From the cell containing the given text, extract its center point as [x, y] coordinate. 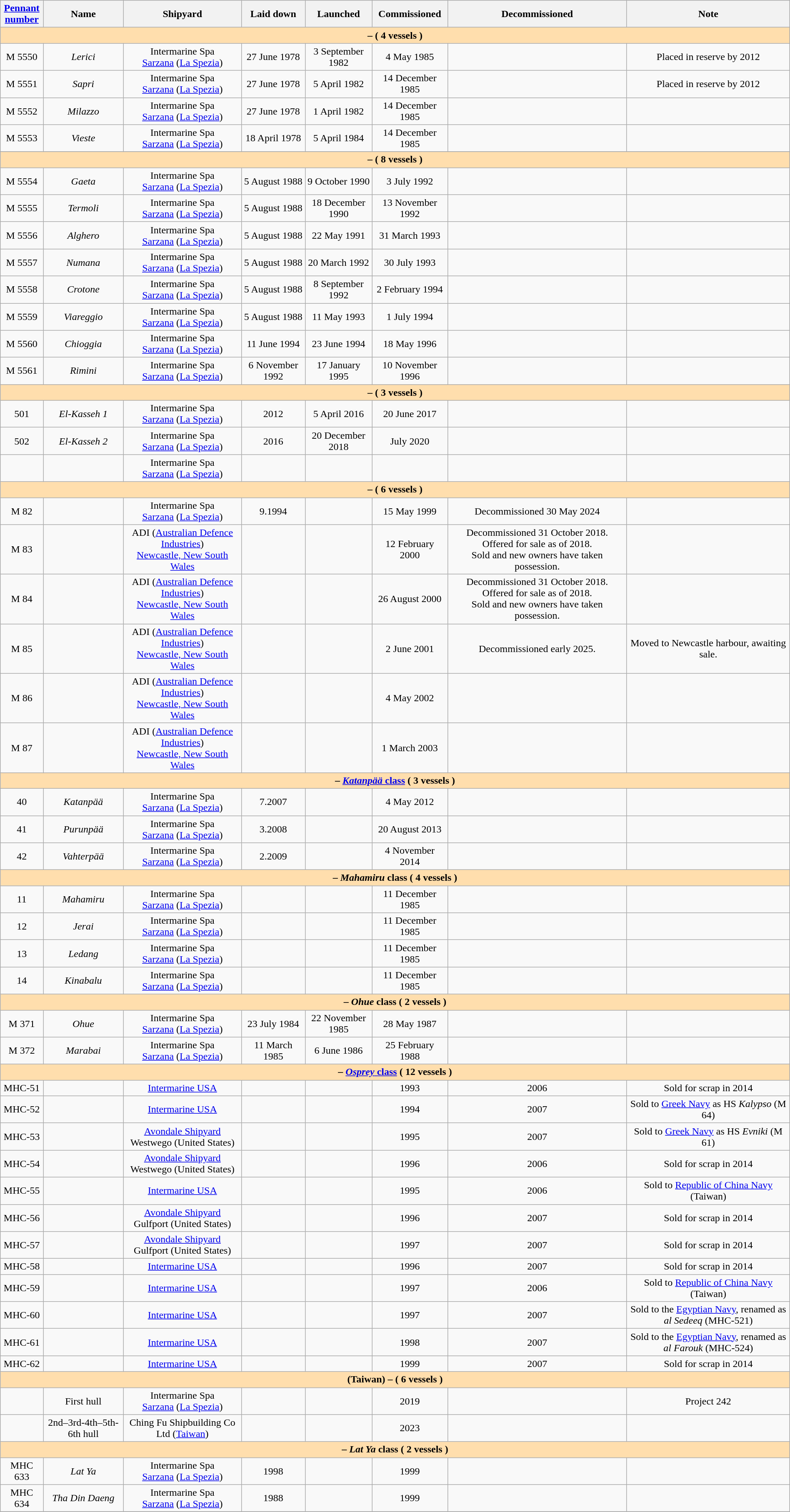
Note [708, 14]
11 [22, 899]
30 July 1993 [410, 262]
Gaeta [83, 181]
1 March 2003 [410, 747]
Vieste [83, 138]
6 June 1986 [338, 1051]
Mahamiru [83, 899]
M 371 [22, 1023]
1 July 1994 [410, 317]
3 July 1992 [410, 181]
Sold to the Egyptian Navy, renamed as al Farouk (MHC-524) [708, 1342]
Decommissioned 30 May 2024 [537, 511]
2023 [410, 1428]
Termoli [83, 208]
31 March 1993 [410, 235]
2 June 2001 [410, 648]
25 February 1988 [410, 1051]
Decommissioned early 2025. [537, 648]
2 February 1994 [410, 289]
20 March 1992 [338, 262]
July 2020 [410, 441]
26 August 2000 [410, 599]
3 September 1982 [338, 57]
Milazzo [83, 111]
Ching Fu Shipbuilding Co Ltd (Taiwan) [182, 1428]
41 [22, 829]
MHC-52 [22, 1109]
23 July 1984 [273, 1023]
Rimini [83, 371]
M 5552 [22, 111]
– Osprey class ( 12 vessels ) [395, 1072]
Sapri [83, 84]
M 5558 [22, 289]
13 [22, 953]
M 86 [22, 698]
1993 [410, 1088]
4 May 2002 [410, 698]
MHC-62 [22, 1364]
28 May 1987 [410, 1023]
20 June 2017 [410, 414]
40 [22, 802]
9 October 1990 [338, 181]
Purunpää [83, 829]
El-Kasseh 1 [83, 414]
14 [22, 981]
13 November 1992 [410, 208]
M 5561 [22, 371]
6 November 1992 [273, 371]
– ( 3 vessels ) [395, 392]
Alghero [83, 235]
Marabai [83, 1051]
El-Kasseh 2 [83, 441]
M 84 [22, 599]
Laid down [273, 14]
M 5557 [22, 262]
11 May 1993 [338, 317]
Sold to the Egyptian Navy, renamed as al Sedeeq (MHC-521) [708, 1315]
MHC-54 [22, 1163]
M 5560 [22, 344]
MHC-56 [22, 1217]
(Taiwan) – ( 6 vessels ) [395, 1380]
Sold to Greek Navy as HS Kalypso (M 64) [708, 1109]
M 87 [22, 747]
7.2007 [273, 802]
Vahterpää [83, 857]
18 December 1990 [338, 208]
1994 [410, 1109]
– Mahamiru class ( 4 vessels ) [395, 878]
M 5556 [22, 235]
Viareggio [83, 317]
Lerici [83, 57]
1988 [273, 1498]
2016 [273, 441]
M 82 [22, 511]
MHC-53 [22, 1137]
Pennantnumber [22, 14]
M 5554 [22, 181]
MHC-59 [22, 1288]
Kinabalu [83, 981]
M 85 [22, 648]
– Lat Ya class ( 2 vessels ) [395, 1450]
12 [22, 927]
Ledang [83, 953]
9.1994 [273, 511]
Tha Din Daeng [83, 1498]
MHC 634 [22, 1498]
1 April 1982 [338, 111]
MHC-60 [22, 1315]
8 September 1992 [338, 289]
Crotone [83, 289]
M 5559 [22, 317]
M 5550 [22, 57]
Numana [83, 262]
20 December 2018 [338, 441]
2nd–3rd-4th–5th-6th hull [83, 1428]
Commissioned [410, 14]
2012 [273, 414]
MHC-57 [22, 1245]
Shipyard [182, 14]
501 [22, 414]
42 [22, 857]
4 May 2012 [410, 802]
Decommissioned [537, 14]
Name [83, 14]
– ( 6 vessels ) [395, 490]
18 May 1996 [410, 344]
2019 [410, 1401]
M 5551 [22, 84]
18 April 1978 [273, 138]
MHC-58 [22, 1267]
Chioggia [83, 344]
22 November 1985 [338, 1023]
– ( 4 vessels ) [395, 35]
5 April 2016 [338, 414]
502 [22, 441]
Jerai [83, 927]
12 February 2000 [410, 549]
Katanpää [83, 802]
22 May 1991 [338, 235]
– Katanpää class ( 3 vessels ) [395, 780]
5 April 1984 [338, 138]
11 June 1994 [273, 344]
M 83 [22, 549]
10 November 1996 [410, 371]
MHC-55 [22, 1191]
2.2009 [273, 857]
M 5555 [22, 208]
Moved to Newcastle harbour, awaiting sale. [708, 648]
MHC 633 [22, 1471]
MHC-51 [22, 1088]
– Ohue class ( 2 vessels ) [395, 1002]
20 August 2013 [410, 829]
Ohue [83, 1023]
3.2008 [273, 829]
Launched [338, 14]
4 November 2014 [410, 857]
23 June 1994 [338, 344]
Sold to Greek Navy as HS Evniki (M 61) [708, 1137]
MHC-61 [22, 1342]
15 May 1999 [410, 511]
Project 242 [708, 1401]
17 January 1995 [338, 371]
Lat Ya [83, 1471]
4 May 1985 [410, 57]
11 March 1985 [273, 1051]
– ( 8 vessels ) [395, 160]
M 5553 [22, 138]
5 April 1982 [338, 84]
First hull [83, 1401]
M 372 [22, 1051]
